From the cell containing the given text, extract its center point as (x, y) coordinate. 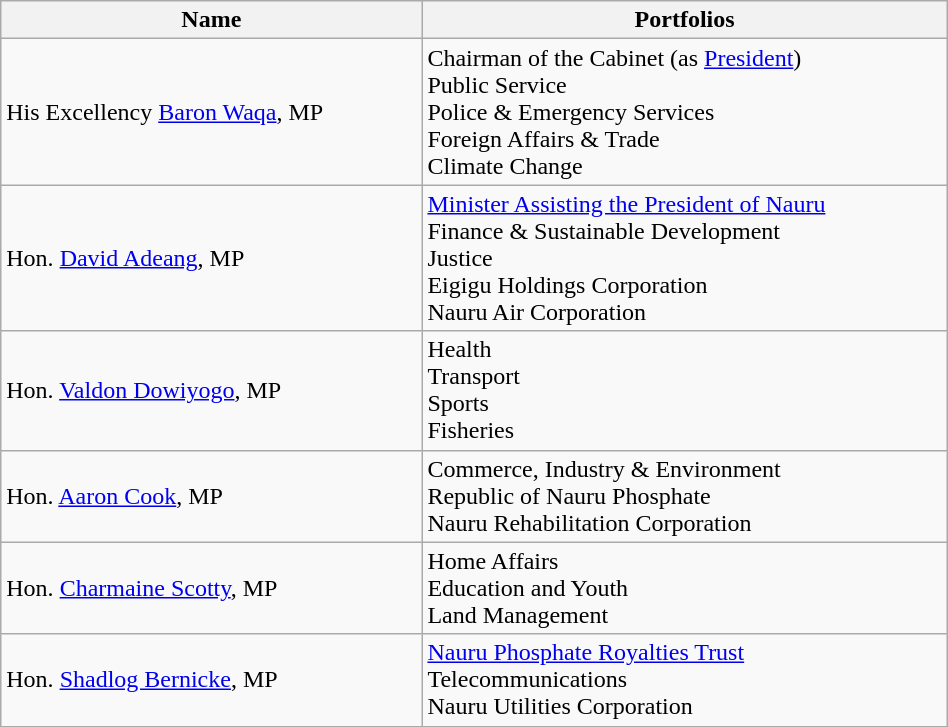
Name (212, 20)
Chairman of the Cabinet (as President)Public ServicePolice & Emergency ServicesForeign Affairs & TradeClimate Change (684, 112)
Home AffairsEducation and YouthLand Management (684, 588)
HealthTransportSportsFisheries (684, 390)
Portfolios (684, 20)
Nauru Phosphate Royalties TrustTelecommunicationsNauru Utilities Corporation (684, 680)
Minister Assisting the President of NauruFinance & Sustainable DevelopmentJusticeEigigu Holdings CorporationNauru Air Corporation (684, 258)
Hon. Valdon Dowiyogo, MP (212, 390)
Hon. David Adeang, MP (212, 258)
His Excellency Baron Waqa, MP (212, 112)
Hon. Aaron Cook, MP (212, 496)
Hon. Charmaine Scotty, MP (212, 588)
Hon. Shadlog Bernicke, MP (212, 680)
Commerce, Industry & EnvironmentRepublic of Nauru PhosphateNauru Rehabilitation Corporation (684, 496)
